Capture the cell that displays the provided text and extract its [X, Y] central coordinate. 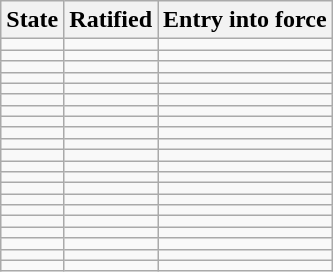
Ratified [111, 20]
State [32, 20]
Entry into force [246, 20]
